Scan for the cell matching the given text and deliver its [X, Y] coordinate at center. 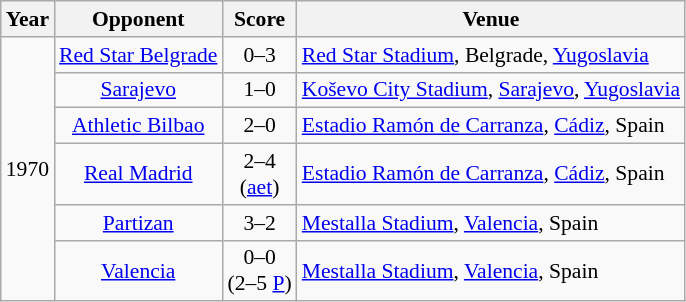
Athletic Bilbao [138, 126]
3–2 [259, 223]
Score [259, 19]
Partizan [138, 223]
0–0(2–5 P) [259, 270]
Red Star Belgrade [138, 55]
0–3 [259, 55]
Real Madrid [138, 174]
Sarajevo [138, 90]
Opponent [138, 19]
2–4(aet) [259, 174]
Valencia [138, 270]
1970 [28, 170]
Year [28, 19]
Red Star Stadium, Belgrade, Yugoslavia [491, 55]
Venue [491, 19]
Koševo City Stadium, Sarajevo, Yugoslavia [491, 90]
2–0 [259, 126]
1–0 [259, 90]
